Detect which cell encompasses the target text, then output its [X, Y] center coordinate. 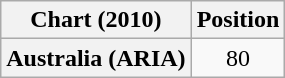
Position [238, 20]
80 [238, 58]
Chart (2010) [96, 20]
Australia (ARIA) [96, 58]
